Return the [x, y] coordinate for the center point of the cell that contains the specified text.  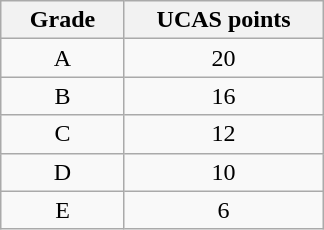
Grade [63, 20]
B [63, 96]
10 [224, 172]
A [63, 58]
D [63, 172]
12 [224, 134]
E [63, 210]
UCAS points [224, 20]
16 [224, 96]
C [63, 134]
20 [224, 58]
6 [224, 210]
